Provide the [x, y] coordinate of the cell's center where the given text is located.  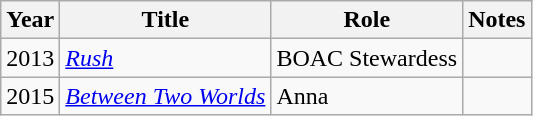
Role [367, 20]
Between Two Worlds [166, 96]
Rush [166, 58]
BOAC Stewardess [367, 58]
Year [30, 20]
2015 [30, 96]
Anna [367, 96]
Notes [497, 20]
Title [166, 20]
2013 [30, 58]
